Capture the cell that displays the provided text and extract its [x, y] central coordinate. 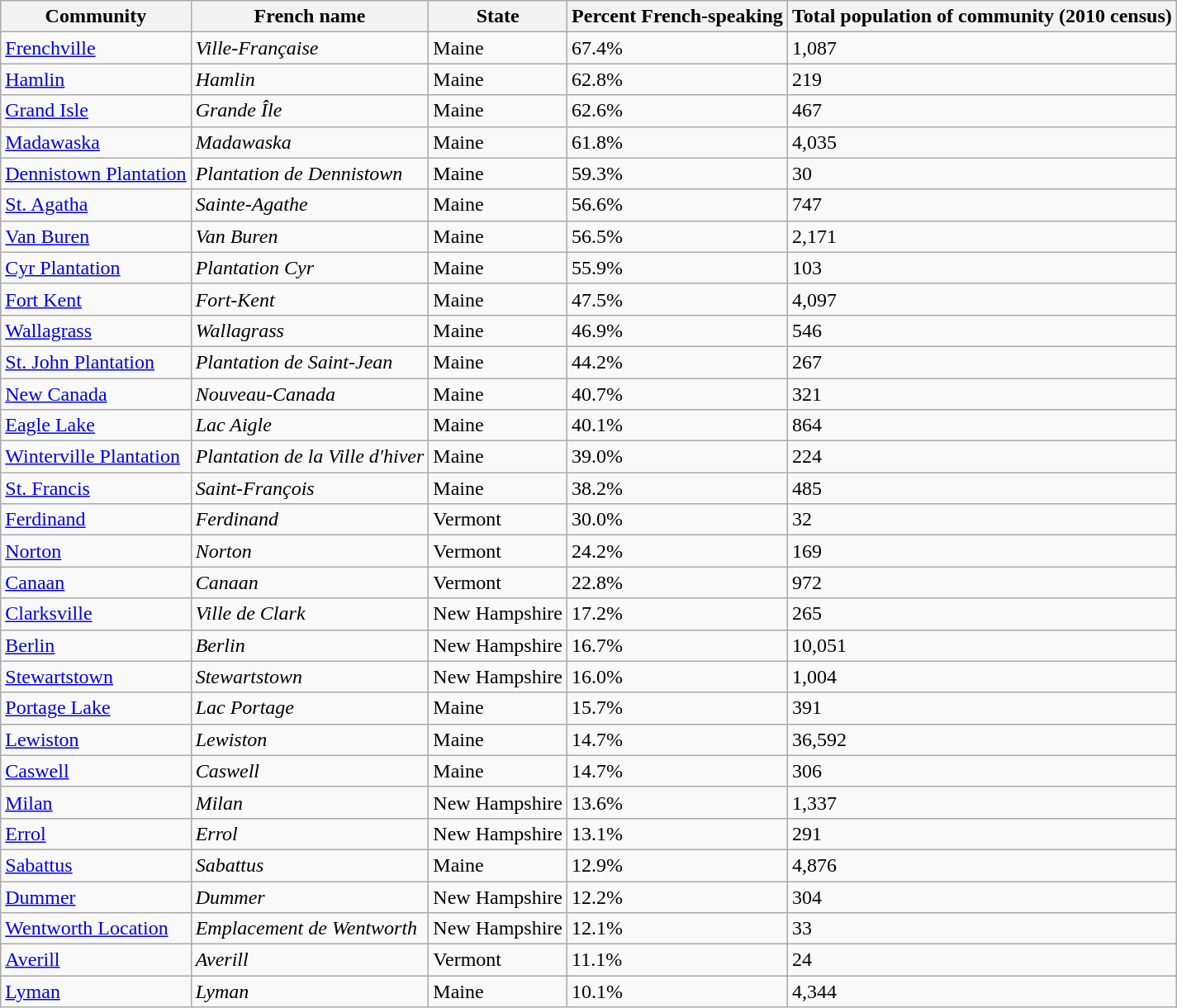
Lac Aigle [310, 426]
13.6% [677, 802]
12.2% [677, 896]
French name [310, 17]
St. Agatha [96, 205]
15.7% [677, 708]
55.9% [677, 268]
44.2% [677, 362]
4,097 [981, 299]
267 [981, 362]
1,004 [981, 677]
Lac Portage [310, 708]
24.2% [677, 551]
24 [981, 960]
Cyr Plantation [96, 268]
Dennistown Plantation [96, 174]
67.4% [677, 48]
Percent French-speaking [677, 17]
Plantation de Dennistown [310, 174]
4,876 [981, 865]
103 [981, 268]
46.9% [677, 330]
56.5% [677, 236]
Frenchville [96, 48]
Plantation de Saint-Jean [310, 362]
10,051 [981, 645]
62.8% [677, 79]
62.6% [677, 111]
30 [981, 174]
Saint-François [310, 488]
Fort Kent [96, 299]
485 [981, 488]
32 [981, 520]
4,035 [981, 142]
391 [981, 708]
4,344 [981, 991]
Community [96, 17]
Eagle Lake [96, 426]
291 [981, 834]
New Canada [96, 394]
12.1% [677, 929]
47.5% [677, 299]
Portage Lake [96, 708]
30.0% [677, 520]
Grand Isle [96, 111]
747 [981, 205]
Plantation Cyr [310, 268]
12.9% [677, 865]
State [498, 17]
56.6% [677, 205]
265 [981, 614]
169 [981, 551]
972 [981, 582]
16.0% [677, 677]
40.7% [677, 394]
Clarksville [96, 614]
61.8% [677, 142]
Sainte-Agathe [310, 205]
33 [981, 929]
22.8% [677, 582]
306 [981, 771]
304 [981, 896]
1,337 [981, 802]
36,592 [981, 739]
Ville-Française [310, 48]
13.1% [677, 834]
17.2% [677, 614]
Fort-Kent [310, 299]
38.2% [677, 488]
321 [981, 394]
467 [981, 111]
39.0% [677, 457]
11.1% [677, 960]
Plantation de la Ville d'hiver [310, 457]
Nouveau-Canada [310, 394]
546 [981, 330]
59.3% [677, 174]
10.1% [677, 991]
Grande Île [310, 111]
St. John Plantation [96, 362]
864 [981, 426]
Wentworth Location [96, 929]
St. Francis [96, 488]
219 [981, 79]
224 [981, 457]
2,171 [981, 236]
Ville de Clark [310, 614]
40.1% [677, 426]
Total population of community (2010 census) [981, 17]
Emplacement de Wentworth [310, 929]
Winterville Plantation [96, 457]
16.7% [677, 645]
1,087 [981, 48]
